Determine the (X, Y) coordinate at the center of the cell enclosing the given text.  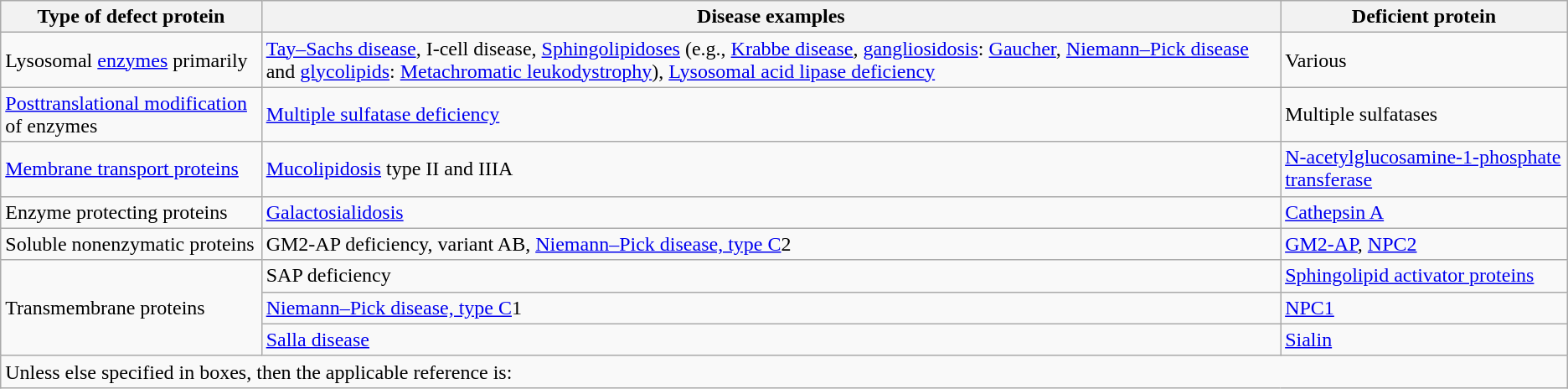
Unless else specified in boxes, then the applicable reference is: (784, 371)
Mucolipidosis type II and IIIA (771, 169)
Enzyme protecting proteins (131, 212)
Various (1424, 60)
Soluble nonenzymatic proteins (131, 244)
Sphingolipid activator proteins (1424, 276)
Posttranslational modification of enzymes (131, 114)
GM2-AP deficiency, variant AB, Niemann–Pick disease, type C2 (771, 244)
Galactosialidosis (771, 212)
Niemann–Pick disease, type C1 (771, 308)
Cathepsin A (1424, 212)
Lysosomal enzymes primarily (131, 60)
Salla disease (771, 340)
Deficient protein (1424, 17)
GM2-AP, NPC2 (1424, 244)
Multiple sulfatases (1424, 114)
NPC1 (1424, 308)
N-acetylglucosamine-1-phosphate transferase (1424, 169)
Disease examples (771, 17)
SAP deficiency (771, 276)
Type of defect protein (131, 17)
Sialin (1424, 340)
Transmembrane proteins (131, 308)
Multiple sulfatase deficiency (771, 114)
Membrane transport proteins (131, 169)
